Scan for the cell matching the given text and deliver its [x, y] coordinate at center. 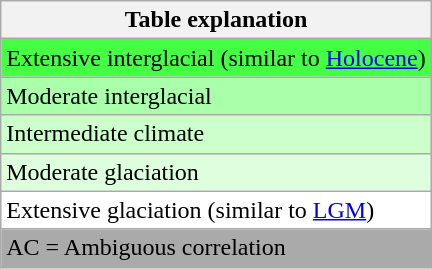
AC = Ambiguous correlation [216, 248]
Intermediate climate [216, 134]
Extensive interglacial (similar to Holocene) [216, 58]
Table explanation [216, 20]
Moderate interglacial [216, 96]
Moderate glaciation [216, 172]
Extensive glaciation (similar to LGM) [216, 210]
